Return (x, y) of the center of cell containing provided text 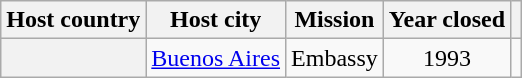
Buenos Aires (216, 58)
Host country (74, 20)
Embassy (335, 58)
Host city (216, 20)
Mission (335, 20)
1993 (446, 58)
Year closed (446, 20)
